Determine the (X, Y) coordinate at the center of the cell enclosing the given text.  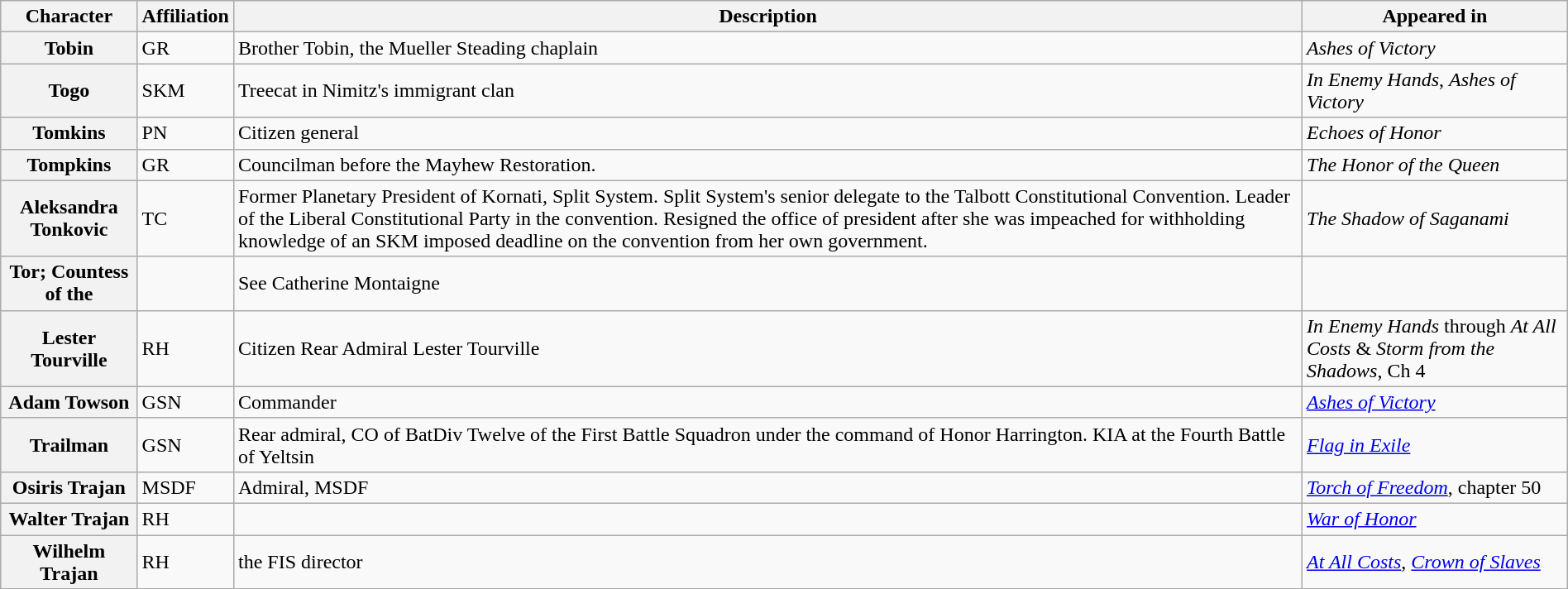
Tomkins (69, 133)
At All Costs, Crown of Slaves (1436, 561)
Tobin (69, 48)
Councilman before the Mayhew Restoration. (767, 165)
Treecat in Nimitz's immigrant clan (767, 91)
Admiral, MSDF (767, 487)
the FIS director (767, 561)
Trailman (69, 445)
Citizen general (767, 133)
In Enemy Hands, Ashes of Victory (1436, 91)
Character (69, 17)
Togo (69, 91)
Osiris Trajan (69, 487)
Flag in Exile (1436, 445)
Tompkins (69, 165)
Aleksandra Tonkovic (69, 218)
War of Honor (1436, 519)
Torch of Freedom, chapter 50 (1436, 487)
Lester Tourville (69, 348)
Adam Towson (69, 402)
TC (185, 218)
Brother Tobin, the Mueller Steading chaplain (767, 48)
Appeared in (1436, 17)
Description (767, 17)
MSDF (185, 487)
See Catherine Montaigne (767, 283)
Echoes of Honor (1436, 133)
The Shadow of Saganami (1436, 218)
Citizen Rear Admiral Lester Tourville (767, 348)
Affiliation (185, 17)
PN (185, 133)
The Honor of the Queen (1436, 165)
Tor; Countess of the (69, 283)
SKM (185, 91)
Rear admiral, CO of BatDiv Twelve of the First Battle Squadron under the command of Honor Harrington. KIA at the Fourth Battle of Yeltsin (767, 445)
Commander (767, 402)
In Enemy Hands through At All Costs & Storm from the Shadows, Ch 4 (1436, 348)
Walter Trajan (69, 519)
Wilhelm Trajan (69, 561)
